Search for the cell housing the specified text and yield its (X, Y) center coordinate. 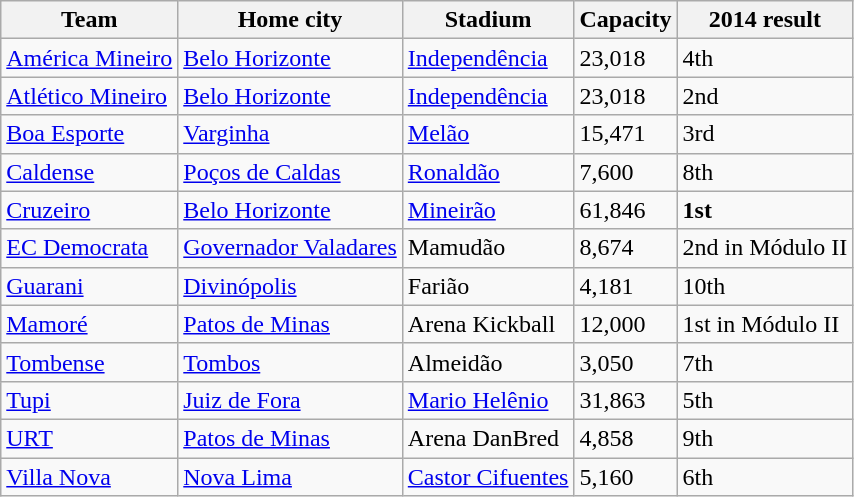
5,160 (626, 477)
1st in Módulo II (765, 324)
8,674 (626, 248)
Atlético Mineiro (90, 96)
Almeidão (488, 362)
Tombos (290, 362)
Stadium (488, 20)
Tombense (90, 362)
Mamudão (488, 248)
Home city (290, 20)
Boa Esporte (90, 134)
Cruzeiro (90, 210)
Farião (488, 286)
Divinópolis (290, 286)
Team (90, 20)
61,846 (626, 210)
EC Democrata (90, 248)
8th (765, 172)
Nova Lima (290, 477)
3rd (765, 134)
2nd in Módulo II (765, 248)
Ronaldão (488, 172)
Caldense (90, 172)
Arena Kickball (488, 324)
4,181 (626, 286)
5th (765, 400)
Varginha (290, 134)
10th (765, 286)
15,471 (626, 134)
12,000 (626, 324)
4th (765, 58)
7th (765, 362)
Poços de Caldas (290, 172)
6th (765, 477)
31,863 (626, 400)
Arena DanBred (488, 438)
2nd (765, 96)
Guarani (90, 286)
América Mineiro (90, 58)
Castor Cifuentes (488, 477)
3,050 (626, 362)
Tupi (90, 400)
9th (765, 438)
Juiz de Fora (290, 400)
Governador Valadares (290, 248)
Capacity (626, 20)
Mamoré (90, 324)
Melão (488, 134)
URT (90, 438)
4,858 (626, 438)
7,600 (626, 172)
Villa Nova (90, 477)
Mineirão (488, 210)
Mario Helênio (488, 400)
1st (765, 210)
2014 result (765, 20)
